Identify which cell holds the provided text, then report its (X, Y) central coordinate. 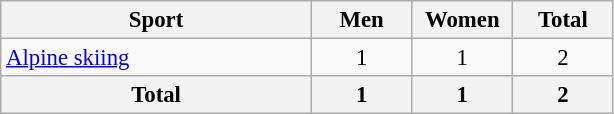
Men (362, 20)
Women (462, 20)
Alpine skiing (156, 58)
Sport (156, 20)
